Detect which cell encompasses the target text, then output its (X, Y) center coordinate. 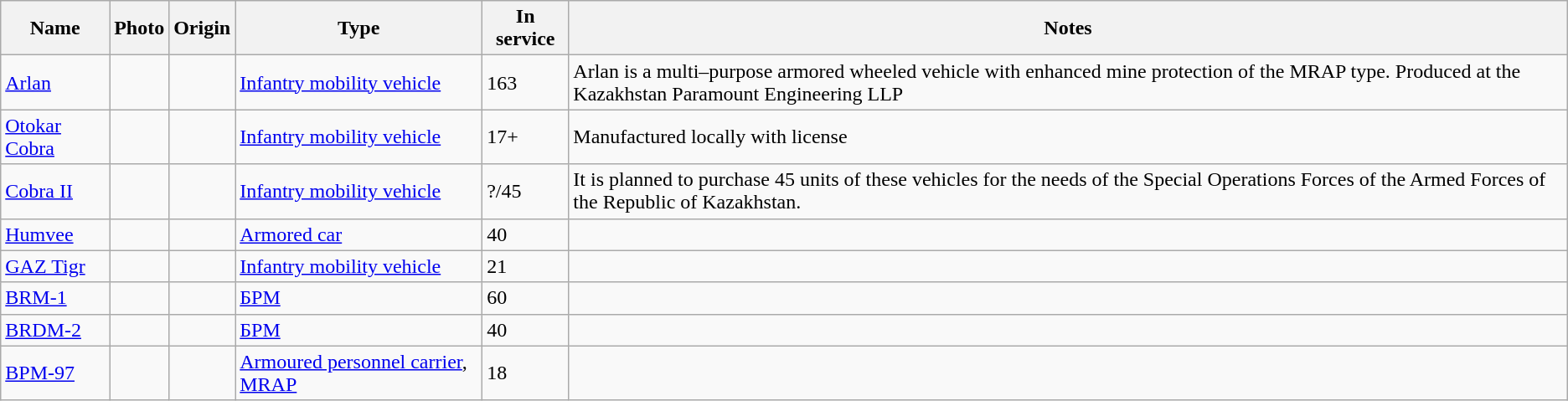
Otokar Cobra (55, 137)
Cobra II (55, 191)
GAZ Tigr (55, 266)
BRDM-2 (55, 330)
60 (526, 298)
Armoured personnel carrier, MRAP (358, 373)
Manufactured locally with license (1068, 137)
Name (55, 28)
Origin (203, 28)
Humvee (55, 234)
?/45 (526, 191)
Photo (139, 28)
17+ (526, 137)
163 (526, 82)
BPM-97 (55, 373)
Armored car (358, 234)
Type (358, 28)
Arlan (55, 82)
Arlan is a multi–purpose armored wheeled vehicle with enhanced mine protection of the MRAP type. Produced at the Kazakhstan Paramount Engineering LLP (1068, 82)
18 (526, 373)
BRM-1 (55, 298)
21 (526, 266)
Notes (1068, 28)
In service (526, 28)
